Provide the [X, Y] coordinate of the cell's center where the given text is located.  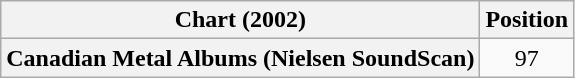
97 [527, 58]
Chart (2002) [240, 20]
Canadian Metal Albums (Nielsen SoundScan) [240, 58]
Position [527, 20]
